Locate the cell with the specified text and output its (X, Y) center coordinate. 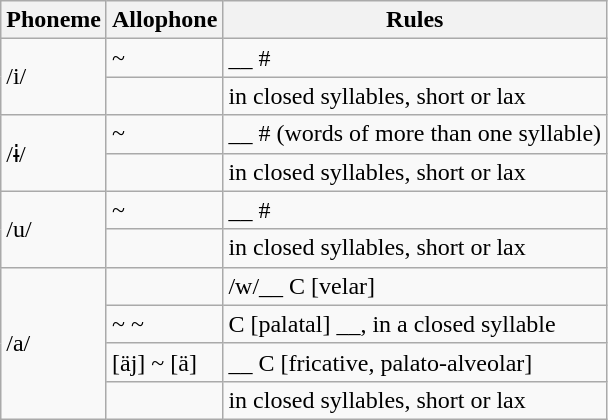
/i/ (54, 77)
__ # (words of more than one syllable) (415, 134)
/a/ (54, 343)
/u/ (54, 229)
Allophone (164, 20)
[äj] ~ [ä] (164, 362)
/w/__ C [velar] (415, 286)
~ ~ (164, 324)
C [palatal] __, in a closed syllable (415, 324)
__ C [fricative, palato-alveolar] (415, 362)
Phoneme (54, 20)
Rules (415, 20)
/ɨ/ (54, 153)
